Return (x, y) of the center of cell containing provided text 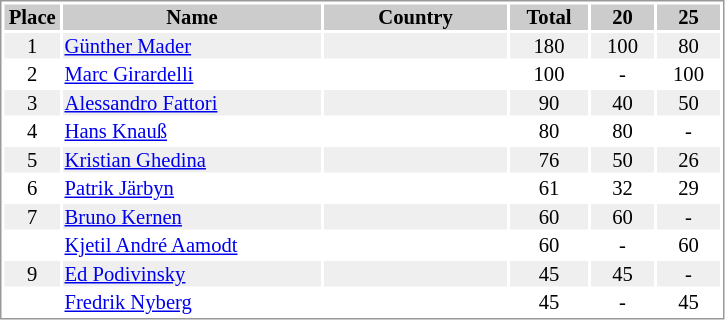
Name (192, 17)
76 (549, 160)
3 (32, 103)
Total (549, 17)
25 (688, 17)
40 (622, 103)
Place (32, 17)
20 (622, 17)
29 (688, 189)
180 (549, 46)
4 (32, 131)
Fredrik Nyberg (192, 303)
61 (549, 189)
32 (622, 189)
Kjetil André Aamodt (192, 245)
5 (32, 160)
1 (32, 46)
2 (32, 75)
Kristian Ghedina (192, 160)
7 (32, 217)
Marc Girardelli (192, 75)
6 (32, 189)
26 (688, 160)
Günther Mader (192, 46)
9 (32, 274)
90 (549, 103)
Bruno Kernen (192, 217)
Patrik Järbyn (192, 189)
Alessandro Fattori (192, 103)
Hans Knauß (192, 131)
Country (416, 17)
Ed Podivinsky (192, 274)
